Identify which cell holds the provided text, then report its [X, Y] central coordinate. 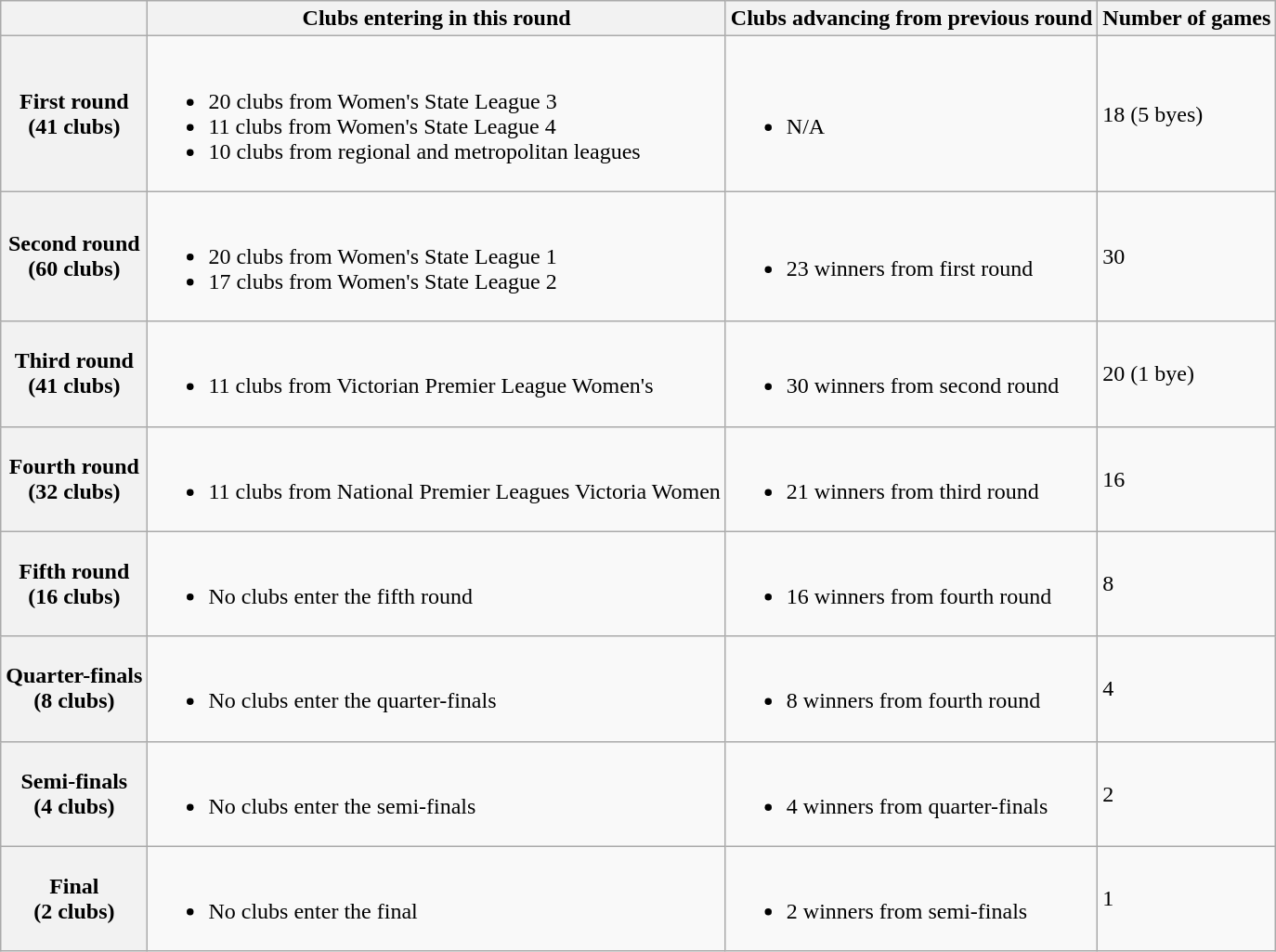
1 [1187, 899]
N/A [911, 113]
No clubs enter the quarter-finals [436, 689]
16 winners from fourth round [911, 583]
16 [1187, 479]
Clubs entering in this round [436, 19]
18 (5 byes) [1187, 113]
Quarter-finals(8 clubs) [74, 689]
Fifth round(16 clubs) [74, 583]
8 [1187, 583]
4 [1187, 689]
11 clubs from Victorian Premier League Women's [436, 373]
2 [1187, 793]
Second round(60 clubs) [74, 256]
Clubs advancing from previous round [911, 19]
Third round(41 clubs) [74, 373]
20 clubs from Women's State League 117 clubs from Women's State League 2 [436, 256]
No clubs enter the semi-finals [436, 793]
2 winners from semi-finals [911, 899]
30 [1187, 256]
No clubs enter the fifth round [436, 583]
20 (1 bye) [1187, 373]
11 clubs from National Premier Leagues Victoria Women [436, 479]
Number of games [1187, 19]
First round(41 clubs) [74, 113]
21 winners from third round [911, 479]
8 winners from fourth round [911, 689]
Fourth round(32 clubs) [74, 479]
20 clubs from Women's State League 311 clubs from Women's State League 410 clubs from regional and metropolitan leagues [436, 113]
30 winners from second round [911, 373]
Final(2 clubs) [74, 899]
Semi-finals(4 clubs) [74, 793]
23 winners from first round [911, 256]
No clubs enter the final [436, 899]
4 winners from quarter-finals [911, 793]
